Provide the (x, y) coordinate of the cell's center where the given text is located.  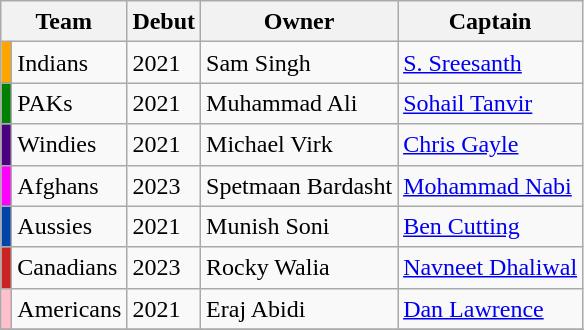
Munish Soni (300, 226)
Afghans (70, 186)
Owner (300, 22)
Windies (70, 144)
Canadians (70, 268)
PAKs (70, 104)
Indians (70, 62)
Michael Virk (300, 144)
Captain (490, 22)
Mohammad Nabi (490, 186)
Navneet Dhaliwal (490, 268)
Dan Lawrence (490, 308)
Aussies (70, 226)
Muhammad Ali (300, 104)
S. Sreesanth (490, 62)
Sohail Tanvir (490, 104)
Chris Gayle (490, 144)
Rocky Walia (300, 268)
Team (64, 22)
Debut (164, 22)
Spetmaan Bardasht (300, 186)
Eraj Abidi (300, 308)
Americans (70, 308)
Ben Cutting (490, 226)
Sam Singh (300, 62)
